From the cell containing the given text, extract its center point as (x, y) coordinate. 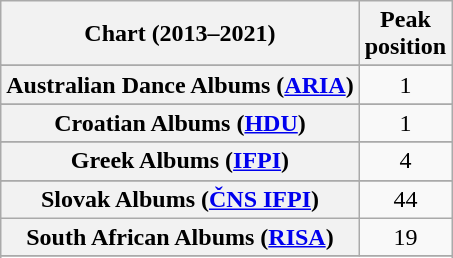
4 (405, 161)
Croatian Albums (HDU) (180, 123)
44 (405, 199)
19 (405, 237)
Peakposition (405, 34)
Australian Dance Albums (ARIA) (180, 85)
Greek Albums (IFPI) (180, 161)
South African Albums (RISA) (180, 237)
Chart (2013–2021) (180, 34)
Slovak Albums (ČNS IFPI) (180, 199)
